Locate the cell with the specified text and output its (X, Y) center coordinate. 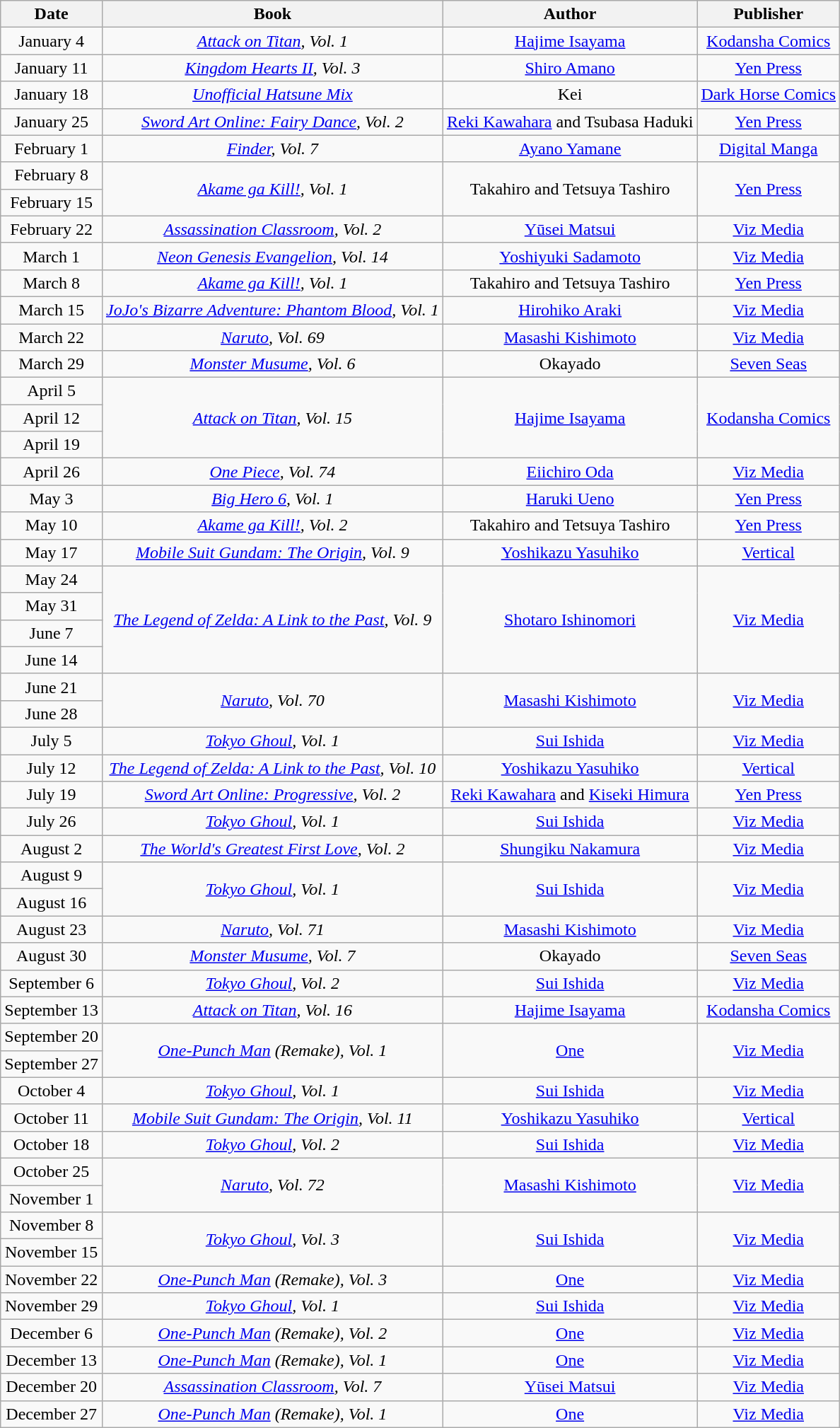
Neon Genesis Evangelion, Vol. 14 (272, 256)
April 5 (52, 391)
December 27 (52, 1414)
The Legend of Zelda: A Link to the Past, Vol. 9 (272, 620)
July 12 (52, 767)
Kingdom Hearts II, Vol. 3 (272, 68)
June 7 (52, 633)
January 18 (52, 95)
Attack on Titan, Vol. 16 (272, 1010)
April 12 (52, 418)
Shiro Amano (570, 68)
One-Punch Man (Remake), Vol. 3 (272, 1279)
June 21 (52, 687)
Monster Musume, Vol. 6 (272, 364)
December 13 (52, 1360)
The World's Greatest First Love, Vol. 2 (272, 849)
November 15 (52, 1253)
May 24 (52, 579)
March 1 (52, 256)
November 8 (52, 1226)
Book (272, 14)
August 2 (52, 849)
Publisher (769, 14)
Author (570, 14)
Reki Kawahara and Tsubasa Haduki (570, 122)
Naruto, Vol. 71 (272, 929)
October 18 (52, 1144)
March 15 (52, 310)
July 26 (52, 822)
Unofficial Hatsune Mix (272, 95)
December 6 (52, 1333)
December 20 (52, 1387)
November 1 (52, 1199)
JoJo's Bizarre Adventure: Phantom Blood, Vol. 1 (272, 310)
July 19 (52, 795)
Assassination Classroom, Vol. 7 (272, 1387)
Attack on Titan, Vol. 1 (272, 41)
November 29 (52, 1306)
March 8 (52, 283)
October 4 (52, 1091)
January 4 (52, 41)
April 26 (52, 472)
June 14 (52, 660)
July 5 (52, 741)
Dark Horse Comics (769, 95)
Yoshiyuki Sadamoto (570, 256)
Naruto, Vol. 70 (272, 700)
Hirohiko Araki (570, 310)
Digital Manga (769, 149)
August 23 (52, 929)
Mobile Suit Gundam: The Origin, Vol. 9 (272, 552)
October 25 (52, 1171)
Sword Art Online: Progressive, Vol. 2 (272, 795)
January 11 (52, 68)
September 20 (52, 1037)
May 10 (52, 526)
February 1 (52, 149)
August 16 (52, 902)
August 9 (52, 876)
Haruki Ueno (570, 499)
Tokyo Ghoul, Vol. 3 (272, 1239)
August 30 (52, 956)
Sword Art Online: Fairy Dance, Vol. 2 (272, 122)
Big Hero 6, Vol. 1 (272, 499)
Mobile Suit Gundam: The Origin, Vol. 11 (272, 1118)
Eiichiro Oda (570, 472)
May 31 (52, 606)
March 29 (52, 364)
November 22 (52, 1279)
Naruto, Vol. 69 (272, 337)
Shungiku Nakamura (570, 849)
May 3 (52, 499)
Assassination Classroom, Vol. 2 (272, 229)
September 13 (52, 1010)
Naruto, Vol. 72 (272, 1185)
Reki Kawahara and Kiseki Himura (570, 795)
Date (52, 14)
February 22 (52, 229)
January 25 (52, 122)
One-Punch Man (Remake), Vol. 2 (272, 1333)
Monster Musume, Vol. 7 (272, 956)
Shotaro Ishinomori (570, 620)
Kei (570, 95)
The Legend of Zelda: A Link to the Past, Vol. 10 (272, 767)
September 6 (52, 983)
September 27 (52, 1064)
June 28 (52, 714)
May 17 (52, 552)
Ayano Yamane (570, 149)
Akame ga Kill!, Vol. 2 (272, 526)
April 19 (52, 445)
October 11 (52, 1118)
Attack on Titan, Vol. 15 (272, 418)
March 22 (52, 337)
Finder, Vol. 7 (272, 149)
February 8 (52, 175)
One Piece, Vol. 74 (272, 472)
February 15 (52, 202)
